Determine the [X, Y] coordinate at the center of the cell enclosing the given text.  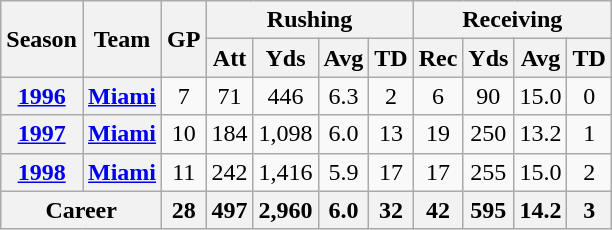
10 [184, 134]
1,098 [286, 134]
1997 [42, 134]
14.2 [540, 210]
250 [488, 134]
6 [438, 96]
1996 [42, 96]
11 [184, 172]
242 [230, 172]
1,416 [286, 172]
13.2 [540, 134]
71 [230, 96]
7 [184, 96]
Team [122, 39]
32 [391, 210]
255 [488, 172]
1998 [42, 172]
1 [589, 134]
90 [488, 96]
184 [230, 134]
5.9 [344, 172]
Career [82, 210]
42 [438, 210]
13 [391, 134]
Season [42, 39]
Rec [438, 58]
19 [438, 134]
Rushing [310, 20]
497 [230, 210]
GP [184, 39]
Att [230, 58]
2,960 [286, 210]
0 [589, 96]
595 [488, 210]
446 [286, 96]
Receiving [512, 20]
28 [184, 210]
6.3 [344, 96]
3 [589, 210]
